Locate the cell with the specified text and output its [X, Y] center coordinate. 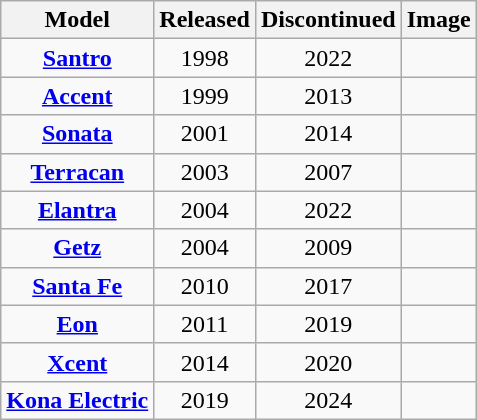
2020 [328, 362]
2003 [205, 172]
Elantra [78, 210]
Terracan [78, 172]
Eon [78, 324]
Santa Fe [78, 286]
Xcent [78, 362]
Sonata [78, 134]
Image [438, 20]
2017 [328, 286]
Santro [78, 58]
Discontinued [328, 20]
2011 [205, 324]
2013 [328, 96]
2024 [328, 400]
Kona Electric [78, 400]
Getz [78, 248]
2001 [205, 134]
2007 [328, 172]
2009 [328, 248]
1999 [205, 96]
Model [78, 20]
Accent [78, 96]
2010 [205, 286]
Released [205, 20]
1998 [205, 58]
